From the cell containing the given text, extract its center point as (X, Y) coordinate. 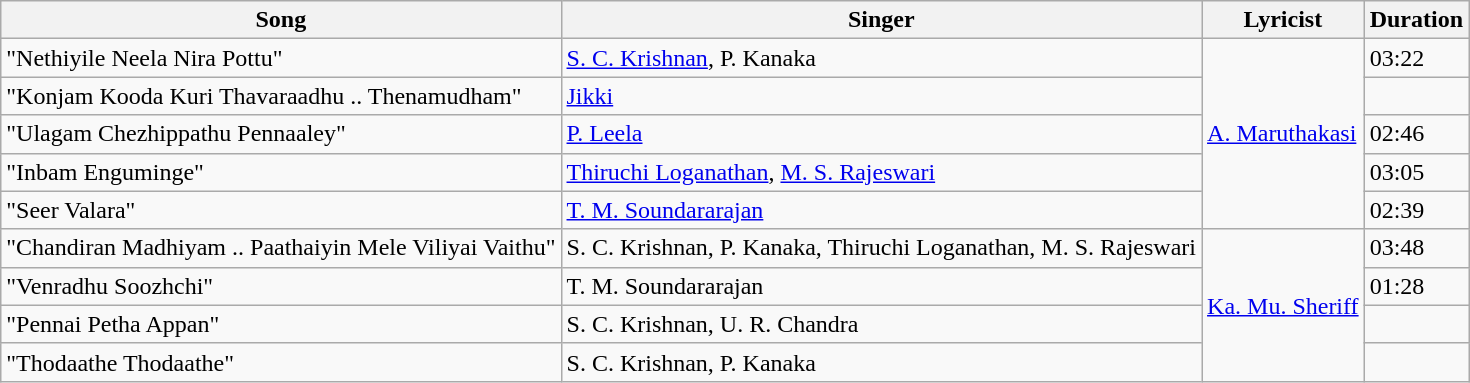
P. Leela (882, 134)
"Nethiyile Neela Nira Pottu" (281, 58)
Duration (1416, 20)
Singer (882, 20)
"Venradhu Soozhchi" (281, 286)
02:46 (1416, 134)
"Chandiran Madhiyam .. Paathaiyin Mele Viliyai Vaithu" (281, 248)
Song (281, 20)
"Seer Valara" (281, 210)
"Konjam Kooda Kuri Thavaraadhu .. Thenamudham" (281, 96)
S. C. Krishnan, P. Kanaka, Thiruchi Loganathan, M. S. Rajeswari (882, 248)
Thiruchi Loganathan, M. S. Rajeswari (882, 172)
"Pennai Petha Appan" (281, 324)
01:28 (1416, 286)
02:39 (1416, 210)
Lyricist (1284, 20)
Jikki (882, 96)
"Ulagam Chezhippathu Pennaaley" (281, 134)
A. Maruthakasi (1284, 134)
03:22 (1416, 58)
Ka. Mu. Sheriff (1284, 305)
"Thodaathe Thodaathe" (281, 362)
03:05 (1416, 172)
03:48 (1416, 248)
S. C. Krishnan, U. R. Chandra (882, 324)
"Inbam Enguminge" (281, 172)
